Return the [x, y] coordinate for the center point of the cell that contains the specified text.  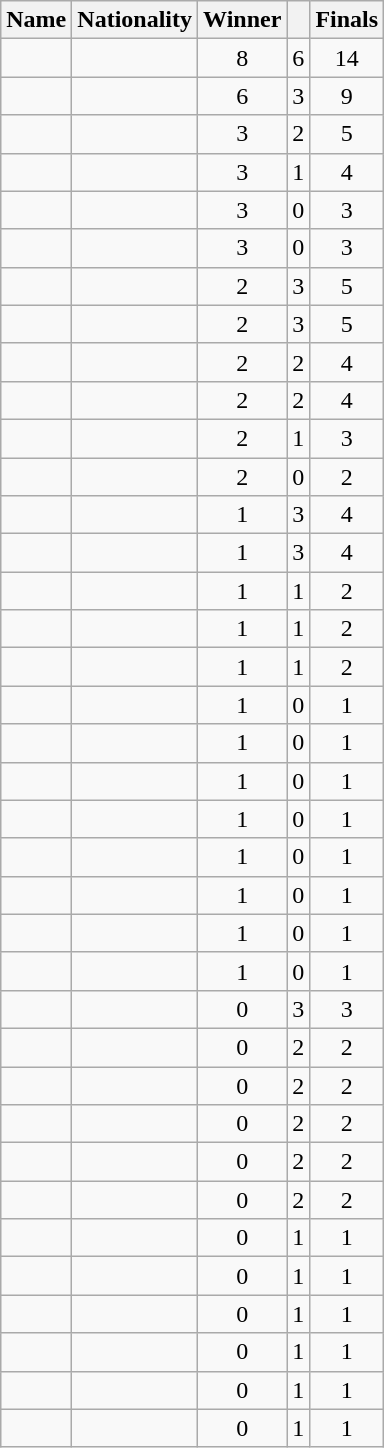
14 [347, 58]
8 [242, 58]
Winner [242, 20]
9 [347, 96]
Nationality [135, 20]
Finals [347, 20]
Name [36, 20]
